Output the (x, y) coordinate of the center of the cell containing the given text.  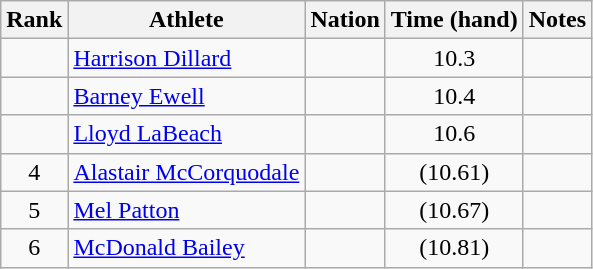
4 (34, 172)
6 (34, 248)
(10.81) (454, 248)
Nation (345, 20)
Rank (34, 20)
Alastair McCorquodale (186, 172)
10.3 (454, 58)
10.6 (454, 134)
(10.61) (454, 172)
Barney Ewell (186, 96)
Athlete (186, 20)
Time (hand) (454, 20)
(10.67) (454, 210)
10.4 (454, 96)
Notes (557, 20)
Mel Patton (186, 210)
McDonald Bailey (186, 248)
Lloyd LaBeach (186, 134)
5 (34, 210)
Harrison Dillard (186, 58)
